Identify which cell holds the provided text, then report its [x, y] central coordinate. 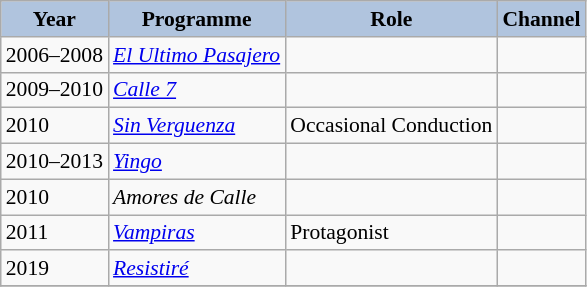
2009–2010 [54, 90]
2019 [54, 269]
2010–2013 [54, 162]
2006–2008 [54, 55]
Year [54, 19]
Programme [196, 19]
El Ultimo Pasajero [196, 55]
Amores de Calle [196, 197]
Vampiras [196, 233]
Resistiré [196, 269]
Role [391, 19]
2011 [54, 233]
Protagonist [391, 233]
Sin Verguenza [196, 126]
Channel [541, 19]
Occasional Conduction [391, 126]
Calle 7 [196, 90]
Yingo [196, 162]
